Return the [X, Y] coordinate for the center point of the cell that contains the specified text.  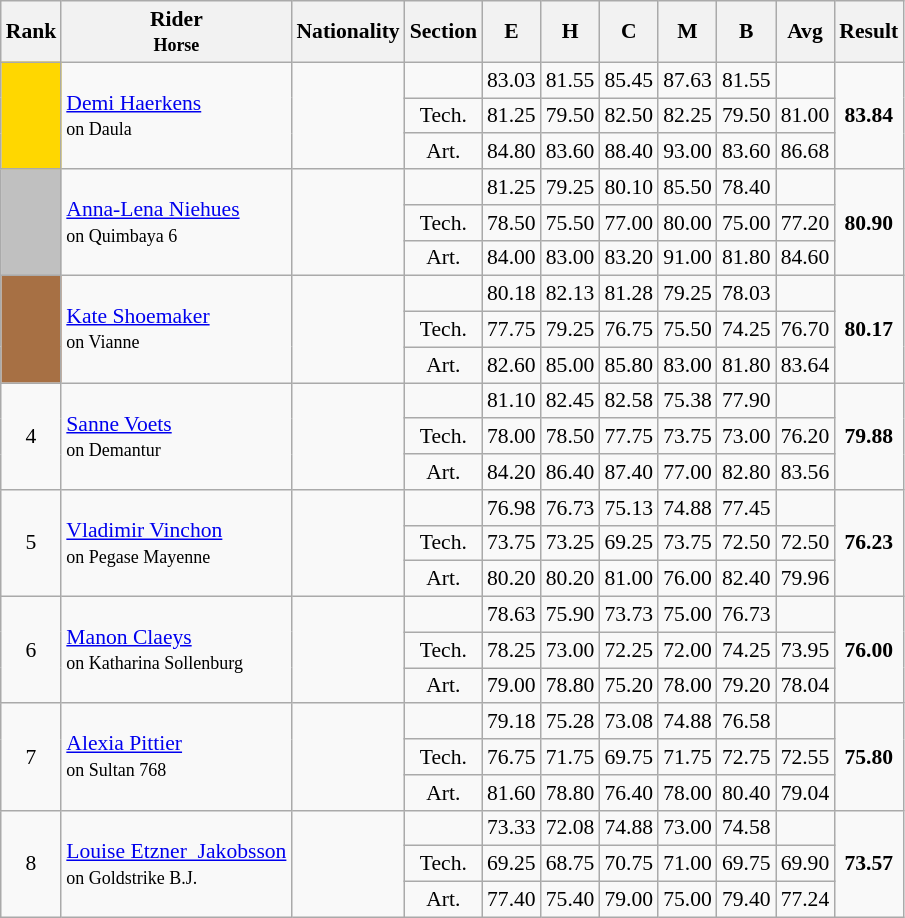
73.57 [868, 864]
72.00 [688, 650]
86.40 [570, 472]
84.20 [512, 472]
91.00 [688, 258]
79.18 [512, 722]
80.90 [868, 222]
Sanne Voets on Demantur [176, 436]
85.50 [688, 187]
75.38 [688, 401]
78.40 [746, 187]
75.28 [570, 722]
85.80 [628, 365]
76.23 [868, 544]
88.40 [628, 152]
E [512, 32]
Manon Claeys on Katharina Sollenburg [176, 650]
Rank [32, 32]
70.75 [628, 864]
79.04 [806, 793]
81.60 [512, 793]
78.03 [746, 294]
77.45 [746, 508]
76.70 [806, 330]
76.58 [746, 722]
7 [32, 758]
75.80 [868, 758]
82.50 [628, 116]
84.00 [512, 258]
B [746, 32]
77.90 [746, 401]
72.08 [570, 828]
81.28 [628, 294]
74.58 [746, 828]
72.25 [628, 650]
79.96 [806, 579]
75.40 [570, 900]
79.20 [746, 686]
83.64 [806, 365]
Section [444, 32]
80.17 [868, 330]
72.75 [746, 757]
82.25 [688, 116]
76.20 [806, 437]
Kate Shoemaker on Vianne [176, 330]
79.40 [746, 900]
82.60 [512, 365]
H [570, 32]
71.00 [688, 864]
82.45 [570, 401]
83.03 [512, 80]
72.55 [806, 757]
Rider Horse [176, 32]
73.33 [512, 828]
85.45 [628, 80]
81.10 [512, 401]
76.98 [512, 508]
82.80 [746, 472]
Alexia Pittier on Sultan 768 [176, 758]
75.90 [570, 615]
Result [868, 32]
73.25 [570, 543]
8 [32, 864]
84.80 [512, 152]
87.63 [688, 80]
84.60 [806, 258]
75.13 [628, 508]
83.20 [628, 258]
68.75 [570, 864]
4 [32, 436]
80.40 [746, 793]
78.25 [512, 650]
73.73 [628, 615]
82.13 [570, 294]
78.04 [806, 686]
77.40 [512, 900]
86.68 [806, 152]
85.00 [570, 365]
C [628, 32]
78.63 [512, 615]
76.40 [628, 793]
6 [32, 650]
75.20 [628, 686]
73.08 [628, 722]
Louise Etzner Jakobsson on Goldstrike B.J. [176, 864]
69.90 [806, 864]
82.40 [746, 579]
79.88 [868, 436]
Demi Haerkens on Daula [176, 116]
80.18 [512, 294]
Anna-Lena Niehues on Quimbaya 6 [176, 222]
83.56 [806, 472]
77.20 [806, 223]
5 [32, 544]
77.24 [806, 900]
Vladimir Vinchon on Pegase Mayenne [176, 544]
80.00 [688, 223]
80.10 [628, 187]
93.00 [688, 152]
87.40 [628, 472]
M [688, 32]
Nationality [348, 32]
Avg [806, 32]
73.95 [806, 650]
82.58 [628, 401]
83.84 [868, 116]
